Determine the (X, Y) coordinate at the center of the cell enclosing the given text.  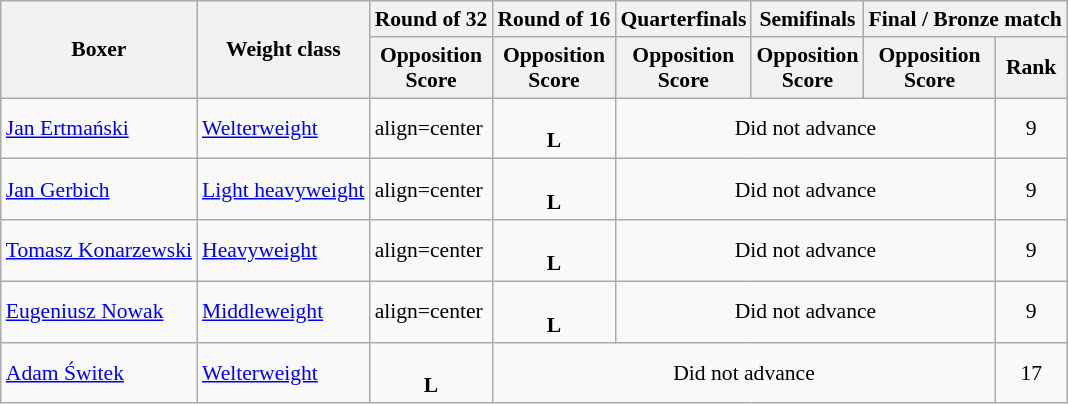
Adam Świtek (99, 372)
Quarterfinals (683, 19)
Semifinals (807, 19)
Round of 16 (554, 19)
Light heavyweight (284, 190)
Jan Gerbich (99, 190)
Heavyweight (284, 250)
Boxer (99, 50)
17 (1032, 372)
Final / Bronze match (964, 19)
Middleweight (284, 312)
Jan Ertmański (99, 128)
Eugeniusz Nowak (99, 312)
Tomasz Konarzewski (99, 250)
Rank (1032, 68)
Weight class (284, 50)
Round of 32 (432, 19)
